Find where the given text appears and provide that cell's center as [x, y] coordinate. 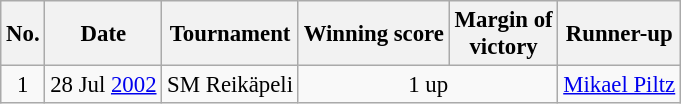
Mikael Piltz [620, 85]
1 [23, 85]
SM Reikäpeli [230, 85]
No. [23, 34]
Winning score [374, 34]
Date [104, 34]
28 Jul 2002 [104, 85]
1 up [428, 85]
Margin ofvictory [504, 34]
Runner-up [620, 34]
Tournament [230, 34]
